Extract the [x, y] coordinate from the center of the cell holding the provided text.  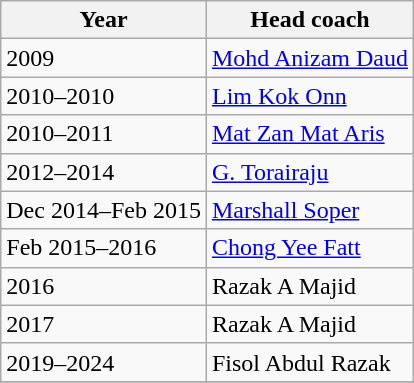
G. Torairaju [310, 172]
Year [104, 20]
2012–2014 [104, 172]
Dec 2014–Feb 2015 [104, 210]
Marshall Soper [310, 210]
Mohd Anizam Daud [310, 58]
Mat Zan Mat Aris [310, 134]
Head coach [310, 20]
Feb 2015–2016 [104, 248]
2019–2024 [104, 362]
2016 [104, 286]
2010–2011 [104, 134]
2009 [104, 58]
2010–2010 [104, 96]
2017 [104, 324]
Chong Yee Fatt [310, 248]
Lim Kok Onn [310, 96]
Fisol Abdul Razak [310, 362]
